From the cell containing the given text, extract its center point as [x, y] coordinate. 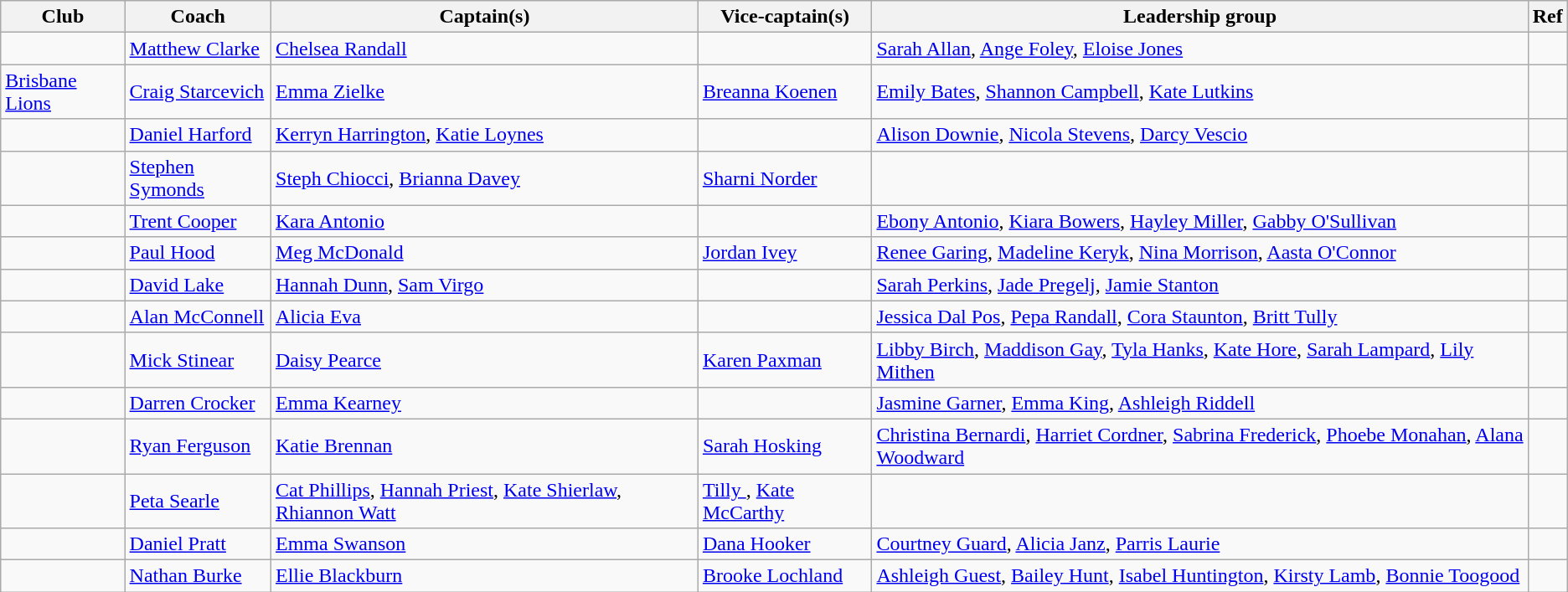
Trent Cooper [198, 221]
Brooke Lochland [785, 576]
Karen Paxman [785, 360]
Emma Kearney [485, 403]
Meg McDonald [485, 253]
Daniel Pratt [198, 544]
Kerryn Harrington, Katie Loynes [485, 135]
Captain(s) [485, 17]
Craig Starcevich [198, 92]
Nathan Burke [198, 576]
Tilly , Kate McCarthy [785, 501]
Jordan Ivey [785, 253]
Ryan Ferguson [198, 445]
Sarah Hosking [785, 445]
Ellie Blackburn [485, 576]
Ref [1548, 17]
Sarah Allan, Ange Foley, Eloise Jones [1199, 49]
Brisbane Lions [63, 92]
Daisy Pearce [485, 360]
Chelsea Randall [485, 49]
Christina Bernardi, Harriet Cordner, Sabrina Frederick, Phoebe Monahan, Alana Woodward [1199, 445]
Matthew Clarke [198, 49]
Dana Hooker [785, 544]
Emma Zielke [485, 92]
Emma Swanson [485, 544]
Courtney Guard, Alicia Janz, Parris Laurie [1199, 544]
Peta Searle [198, 501]
Sarah Perkins, Jade Pregelj, Jamie Stanton [1199, 285]
Katie Brennan [485, 445]
Ashleigh Guest, Bailey Hunt, Isabel Huntington, Kirsty Lamb, Bonnie Toogood [1199, 576]
Darren Crocker [198, 403]
Alicia Eva [485, 317]
Breanna Koenen [785, 92]
Steph Chiocci, Brianna Davey [485, 178]
Jessica Dal Pos, Pepa Randall, Cora Staunton, Britt Tully [1199, 317]
Alison Downie, Nicola Stevens, Darcy Vescio [1199, 135]
Jasmine Garner, Emma King, Ashleigh Riddell [1199, 403]
Kara Antonio [485, 221]
Daniel Harford [198, 135]
Mick Stinear [198, 360]
Libby Birch, Maddison Gay, Tyla Hanks, Kate Hore, Sarah Lampard, Lily Mithen [1199, 360]
Coach [198, 17]
Sharni Norder [785, 178]
Renee Garing, Madeline Keryk, Nina Morrison, Aasta O'Connor [1199, 253]
Leadership group [1199, 17]
Alan McConnell [198, 317]
Ebony Antonio, Kiara Bowers, Hayley Miller, Gabby O'Sullivan [1199, 221]
Paul Hood [198, 253]
Club [63, 17]
David Lake [198, 285]
Emily Bates, Shannon Campbell, Kate Lutkins [1199, 92]
Stephen Symonds [198, 178]
Vice-captain(s) [785, 17]
Hannah Dunn, Sam Virgo [485, 285]
Cat Phillips, Hannah Priest, Kate Shierlaw, Rhiannon Watt [485, 501]
